Provide the [X, Y] coordinate of the cell's center where the given text is located.  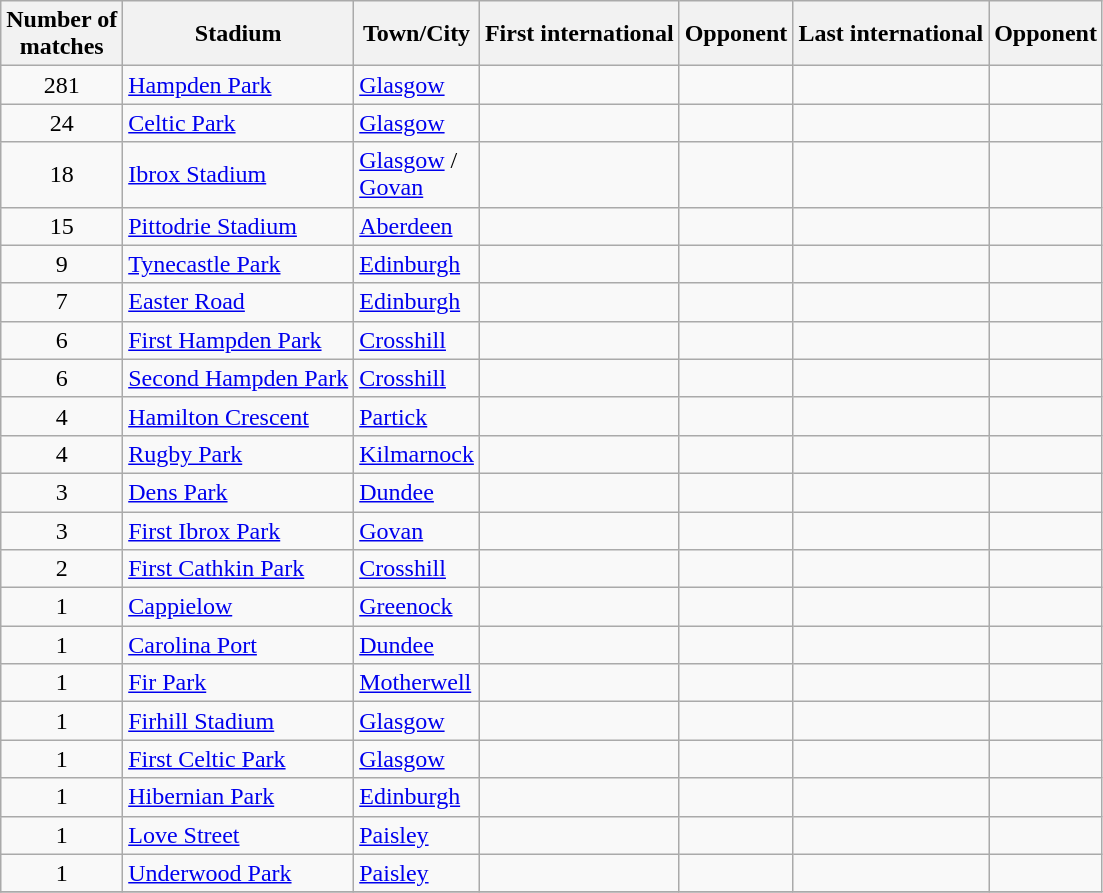
Hampden Park [238, 85]
Tynecastle Park [238, 264]
9 [62, 264]
2 [62, 569]
Cappielow [238, 607]
Number of matches [62, 34]
Fir Park [238, 683]
Hamilton Crescent [238, 416]
Town/City [417, 34]
First Cathkin Park [238, 569]
7 [62, 302]
First Ibrox Park [238, 531]
Kilmarnock [417, 454]
Stadium [238, 34]
Partick [417, 416]
Carolina Port [238, 645]
Love Street [238, 835]
Pittodrie Stadium [238, 226]
24 [62, 123]
Govan [417, 531]
Hibernian Park [238, 797]
Ibrox Stadium [238, 174]
Dens Park [238, 492]
18 [62, 174]
Greenock [417, 607]
First Celtic Park [238, 759]
Firhill Stadium [238, 721]
15 [62, 226]
Last international [891, 34]
Motherwell [417, 683]
First international [579, 34]
Easter Road [238, 302]
Second Hampden Park [238, 378]
281 [62, 85]
Celtic Park [238, 123]
Rugby Park [238, 454]
Underwood Park [238, 873]
Aberdeen [417, 226]
First Hampden Park [238, 340]
Glasgow /Govan [417, 174]
